Search for the cell housing the specified text and yield its [x, y] center coordinate. 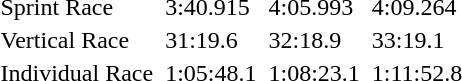
31:19.6 [211, 40]
32:18.9 [314, 40]
